Search for the cell housing the specified text and yield its [X, Y] center coordinate. 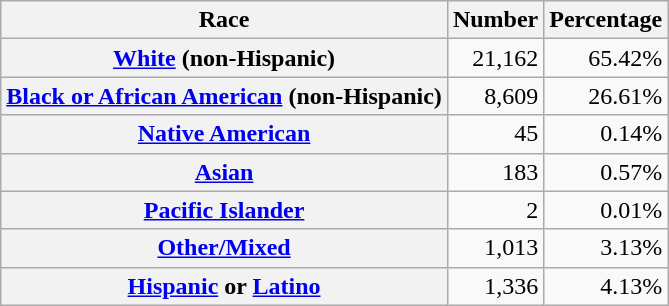
4.13% [606, 286]
0.57% [606, 172]
Native American [224, 134]
Race [224, 20]
Other/Mixed [224, 248]
Black or African American (non-Hispanic) [224, 96]
White (non-Hispanic) [224, 58]
Hispanic or Latino [224, 286]
45 [495, 134]
1,013 [495, 248]
21,162 [495, 58]
183 [495, 172]
8,609 [495, 96]
1,336 [495, 286]
Pacific Islander [224, 210]
Percentage [606, 20]
2 [495, 210]
3.13% [606, 248]
65.42% [606, 58]
0.14% [606, 134]
Asian [224, 172]
0.01% [606, 210]
26.61% [606, 96]
Number [495, 20]
